Identify which cell holds the provided text, then report its (x, y) central coordinate. 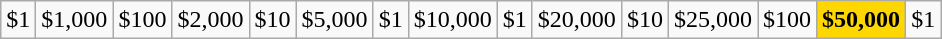
$20,000 (576, 20)
$10,000 (452, 20)
$2,000 (210, 20)
$1,000 (74, 20)
$5,000 (334, 20)
$25,000 (712, 20)
$50,000 (862, 20)
